Determine the (x, y) coordinate at the center of the cell enclosing the given text.  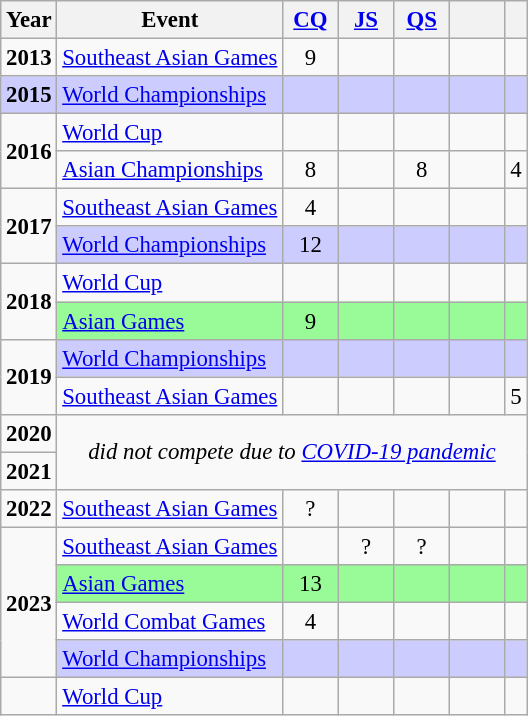
13 (311, 584)
2013 (29, 58)
JS (366, 20)
5 (516, 396)
did not compete due to COVID-19 pandemic (292, 452)
2018 (29, 302)
2021 (29, 471)
2023 (29, 602)
12 (311, 245)
Year (29, 20)
World Combat Games (170, 621)
2016 (29, 152)
2017 (29, 226)
Asian Championships (170, 170)
Event (170, 20)
CQ (311, 20)
2022 (29, 509)
2019 (29, 376)
2015 (29, 95)
2020 (29, 433)
QS (422, 20)
